Scan for the cell matching the given text and deliver its [x, y] coordinate at center. 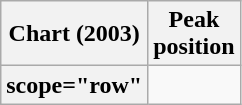
scope="row" [74, 85]
Chart (2003) [74, 34]
Peakposition [194, 34]
